Capture the cell that displays the provided text and extract its (X, Y) central coordinate. 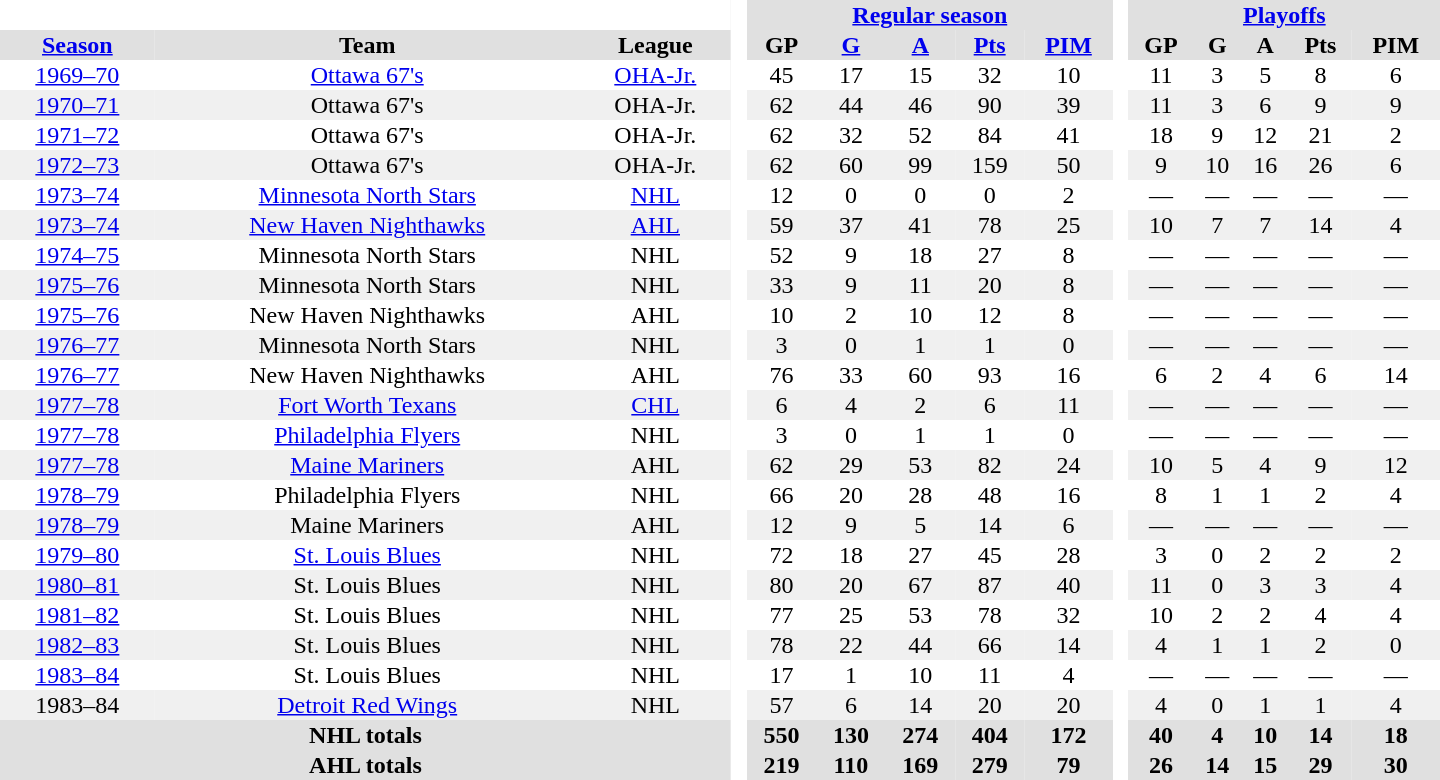
67 (920, 585)
CHL (656, 405)
48 (990, 495)
1970–71 (78, 105)
Regular season (930, 15)
82 (990, 465)
84 (990, 135)
Fort Worth Texans (368, 405)
Playoffs (1284, 15)
90 (990, 105)
Team (368, 45)
37 (850, 225)
159 (990, 165)
1971–72 (78, 135)
1982–83 (78, 645)
24 (1068, 465)
274 (920, 735)
57 (782, 705)
279 (990, 765)
Detroit Red Wings (368, 705)
169 (920, 765)
46 (920, 105)
Season (78, 45)
76 (782, 375)
1980–81 (78, 585)
22 (850, 645)
50 (1068, 165)
110 (850, 765)
72 (782, 555)
1974–75 (78, 255)
AHL totals (366, 765)
21 (1320, 135)
30 (1396, 765)
1981–82 (78, 615)
1979–80 (78, 555)
1969–70 (78, 75)
550 (782, 735)
93 (990, 375)
1972–73 (78, 165)
130 (850, 735)
79 (1068, 765)
League (656, 45)
59 (782, 225)
219 (782, 765)
99 (920, 165)
39 (1068, 105)
172 (1068, 735)
77 (782, 615)
87 (990, 585)
NHL totals (366, 735)
80 (782, 585)
404 (990, 735)
